Scan for the cell matching the given text and deliver its [x, y] coordinate at center. 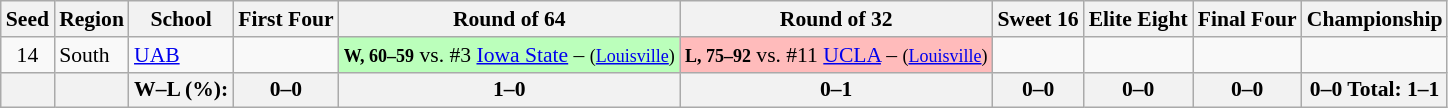
1–0 [510, 90]
L, 75–92 vs. #11 UCLA – (Louisville) [836, 55]
0–1 [836, 90]
Region [92, 19]
Sweet 16 [1038, 19]
14 [28, 55]
Round of 64 [510, 19]
School [181, 19]
Round of 32 [836, 19]
Final Four [1248, 19]
W–L (%): [181, 90]
Elite Eight [1138, 19]
South [92, 55]
First Four [286, 19]
Championship [1375, 19]
W, 60–59 vs. #3 Iowa State – (Louisville) [510, 55]
Seed [28, 19]
UAB [181, 55]
0–0 Total: 1–1 [1375, 90]
